Capture the cell that displays the provided text and extract its (X, Y) central coordinate. 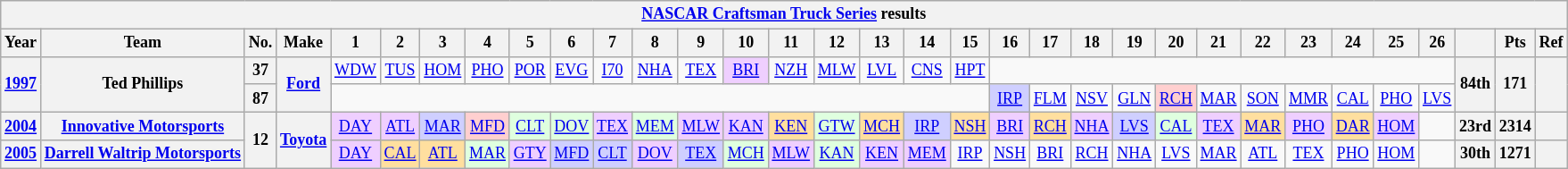
4 (488, 43)
EVG (572, 70)
GLN (1135, 98)
23 (1309, 43)
18 (1092, 43)
19 (1135, 43)
GTY (530, 154)
No. (260, 43)
NASCAR Craftsman Truck Series results (784, 14)
MMR (1309, 98)
37 (260, 70)
14 (927, 43)
7 (613, 43)
22 (1263, 43)
GTW (837, 125)
FLM (1050, 98)
NSV (1092, 98)
Year (21, 43)
9 (701, 43)
SON (1263, 98)
171 (1514, 84)
2314 (1514, 125)
20 (1176, 43)
11 (790, 43)
13 (882, 43)
1 (356, 43)
2 (400, 43)
23rd (1475, 125)
Toyota (303, 139)
HPT (970, 70)
15 (970, 43)
Ref (1551, 43)
84th (1475, 84)
6 (572, 43)
DAR (1352, 125)
10 (746, 43)
NZH (790, 70)
Innovative Motorsports (143, 125)
2005 (21, 154)
I70 (613, 70)
25 (1397, 43)
Ted Phillips (143, 84)
17 (1050, 43)
26 (1438, 43)
1997 (21, 84)
2004 (21, 125)
3 (442, 43)
30th (1475, 154)
21 (1218, 43)
8 (655, 43)
87 (260, 98)
POR (530, 70)
LVL (882, 70)
Darrell Waltrip Motorsports (143, 154)
16 (1010, 43)
Make (303, 43)
Ford (303, 84)
1271 (1514, 154)
TUS (400, 70)
CNS (927, 70)
Team (143, 43)
5 (530, 43)
24 (1352, 43)
Pts (1514, 43)
WDW (356, 70)
